Scan for the cell matching the given text and deliver its [X, Y] coordinate at center. 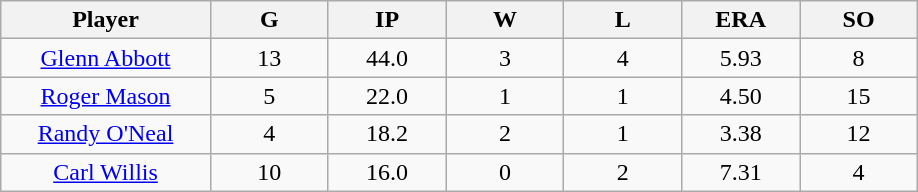
8 [859, 58]
44.0 [387, 58]
22.0 [387, 96]
SO [859, 20]
Glenn Abbott [106, 58]
Player [106, 20]
16.0 [387, 172]
W [505, 20]
G [269, 20]
18.2 [387, 134]
Carl Willis [106, 172]
5.93 [741, 58]
3 [505, 58]
Roger Mason [106, 96]
4.50 [741, 96]
15 [859, 96]
3.38 [741, 134]
7.31 [741, 172]
10 [269, 172]
12 [859, 134]
L [623, 20]
Randy O'Neal [106, 134]
IP [387, 20]
0 [505, 172]
ERA [741, 20]
5 [269, 96]
13 [269, 58]
